Scan for the cell matching the given text and deliver its (X, Y) coordinate at center. 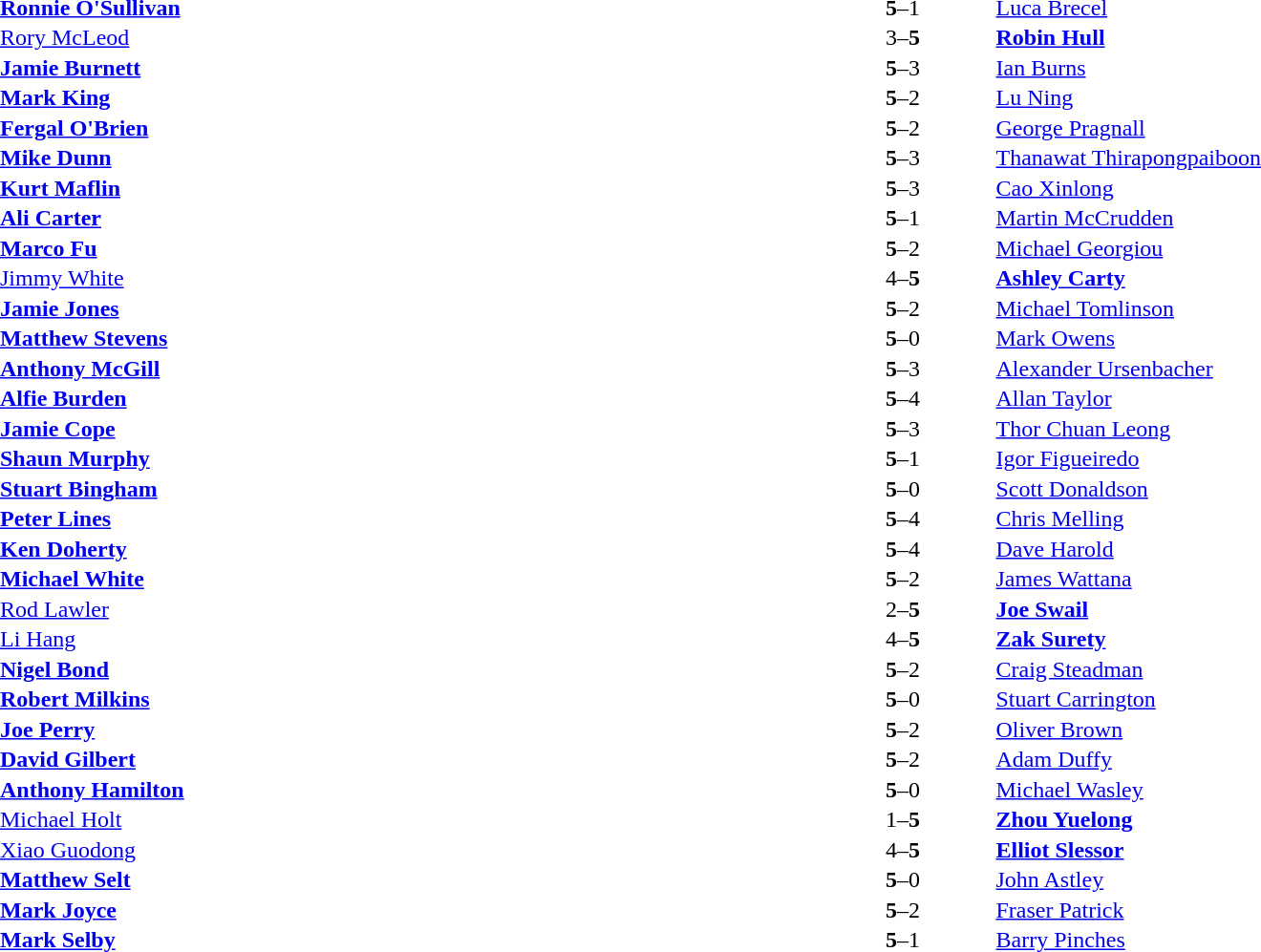
2–5 (902, 609)
3–5 (902, 37)
1–5 (902, 820)
